Return [x, y] of the center of cell containing provided text 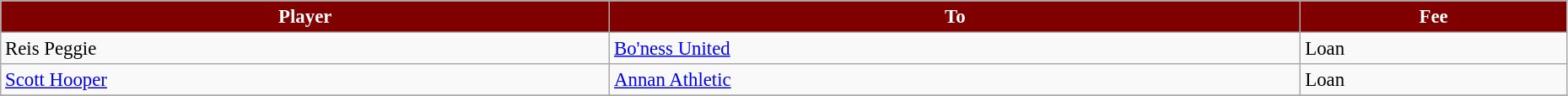
Annan Athletic [955, 80]
Scott Hooper [305, 80]
Bo'ness United [955, 49]
Player [305, 17]
To [955, 17]
Reis Peggie [305, 49]
Fee [1434, 17]
